Detect which cell encompasses the target text, then output its (X, Y) center coordinate. 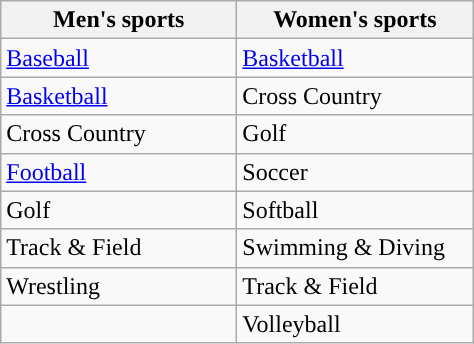
Men's sports (119, 20)
Swimming & Diving (355, 248)
Football (119, 172)
Wrestling (119, 286)
Soccer (355, 172)
Softball (355, 210)
Baseball (119, 58)
Women's sports (355, 20)
Volleyball (355, 324)
